Find where the given text appears and provide that cell's center as (X, Y) coordinate. 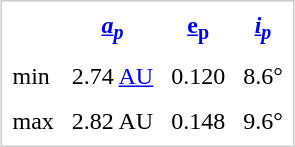
ip (264, 28)
9.6° (264, 122)
max (33, 122)
0.148 (198, 122)
ep (198, 28)
2.74 AU (112, 77)
0.120 (198, 77)
2.82 AU (112, 122)
ap (112, 28)
8.6° (264, 77)
min (33, 77)
